Identify which cell holds the provided text, then report its (X, Y) central coordinate. 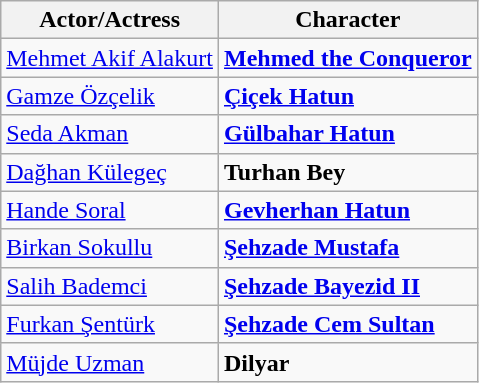
Gevherhan Hatun (348, 210)
Character (348, 20)
Şehzade Mustafa (348, 248)
Gülbahar Hatun (348, 134)
Çiçek Hatun (348, 96)
Birkan Sokullu (110, 248)
Dağhan Külegeç (110, 172)
Müjde Uzman (110, 362)
Actor/Actress (110, 20)
Dilyar (348, 362)
Gamze Özçelik (110, 96)
Mehmet Akif Alakurt (110, 58)
Şehzade Bayezid II (348, 286)
Seda Akman (110, 134)
Şehzade Cem Sultan (348, 324)
Mehmed the Conqueror (348, 58)
Hande Soral (110, 210)
Salih Bademci (110, 286)
Furkan Şentürk (110, 324)
Turhan Bey (348, 172)
